Identify which cell holds the provided text, then report its [x, y] central coordinate. 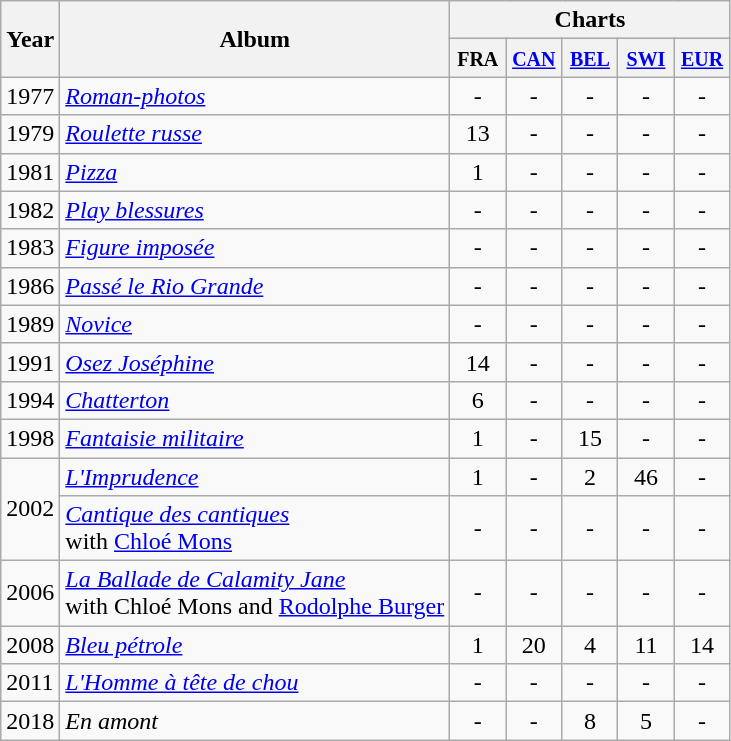
Fantaisie militaire [255, 438]
6 [478, 400]
En amont [255, 721]
Bleu pétrole [255, 645]
2018 [30, 721]
8 [590, 721]
Roman-photos [255, 96]
46 [646, 477]
SWI [646, 58]
2008 [30, 645]
5 [646, 721]
Cantique des cantiqueswith Chloé Mons [255, 528]
Pizza [255, 172]
1991 [30, 362]
13 [478, 134]
1998 [30, 438]
Passé le Rio Grande [255, 286]
Album [255, 39]
2006 [30, 594]
La Ballade de Calamity Janewith Chloé Mons and Rodolphe Burger [255, 594]
2011 [30, 683]
1979 [30, 134]
11 [646, 645]
Charts [590, 20]
1994 [30, 400]
EUR [702, 58]
Year [30, 39]
Figure imposée [255, 248]
2 [590, 477]
20 [534, 645]
4 [590, 645]
1981 [30, 172]
Roulette russe [255, 134]
BEL [590, 58]
Chatterton [255, 400]
2002 [30, 510]
Novice [255, 324]
1986 [30, 286]
CAN [534, 58]
FRA [478, 58]
L'Homme à tête de chou [255, 683]
1983 [30, 248]
1989 [30, 324]
Play blessures [255, 210]
1982 [30, 210]
L'Imprudence [255, 477]
15 [590, 438]
Osez Joséphine [255, 362]
1977 [30, 96]
